Search for the cell housing the specified text and yield its [x, y] center coordinate. 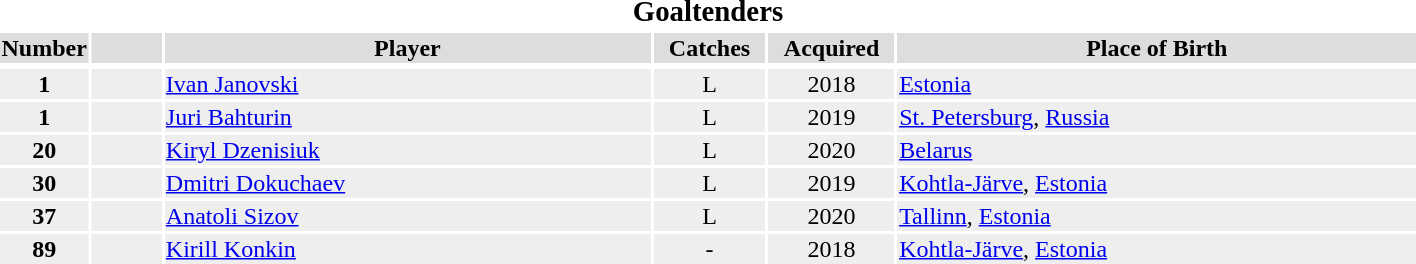
Anatoli Sizov [407, 216]
Ivan Janovski [407, 84]
Estonia [1157, 84]
Catches [709, 48]
Number [44, 48]
Dmitri Dokuchaev [407, 183]
89 [44, 249]
Kirill Konkin [407, 249]
Player [407, 48]
Place of Birth [1157, 48]
St. Petersburg, Russia [1157, 117]
Kiryl Dzenisiuk [407, 150]
Tallinn, Estonia [1157, 216]
20 [44, 150]
Acquired [832, 48]
37 [44, 216]
30 [44, 183]
- [709, 249]
Belarus [1157, 150]
Juri Bahturin [407, 117]
